Scan for the cell matching the given text and deliver its (X, Y) coordinate at center. 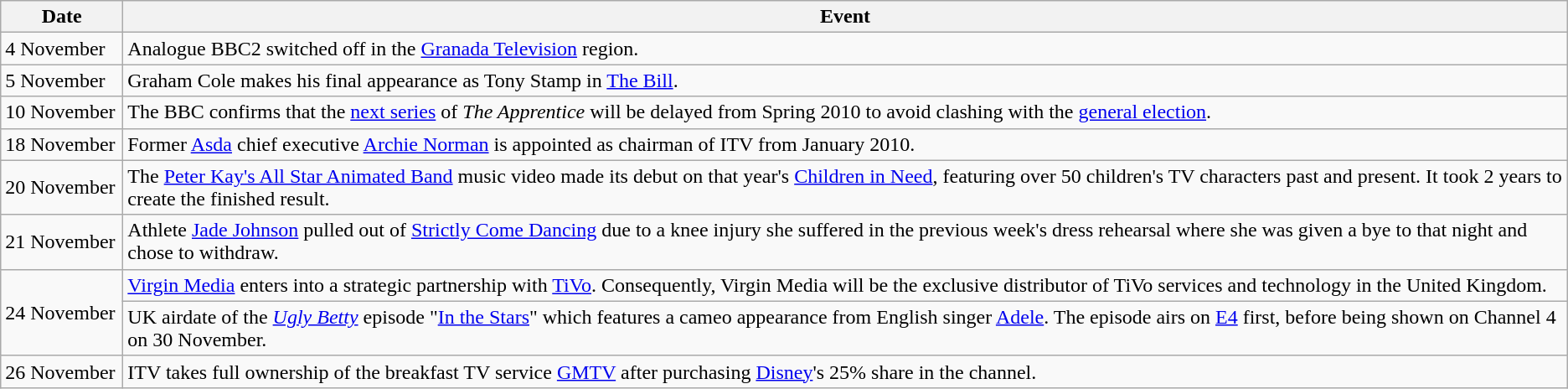
ITV takes full ownership of the breakfast TV service GMTV after purchasing Disney's 25% share in the channel. (845, 371)
10 November (62, 112)
4 November (62, 49)
26 November (62, 371)
Former Asda chief executive Archie Norman is appointed as chairman of ITV from January 2010. (845, 144)
Analogue BBC2 switched off in the Granada Television region. (845, 49)
24 November (62, 312)
Event (845, 17)
Graham Cole makes his final appearance as Tony Stamp in The Bill. (845, 80)
20 November (62, 188)
21 November (62, 241)
Date (62, 17)
18 November (62, 144)
5 November (62, 80)
The BBC confirms that the next series of The Apprentice will be delayed from Spring 2010 to avoid clashing with the general election. (845, 112)
